From the cell containing the given text, extract its center point as [X, Y] coordinate. 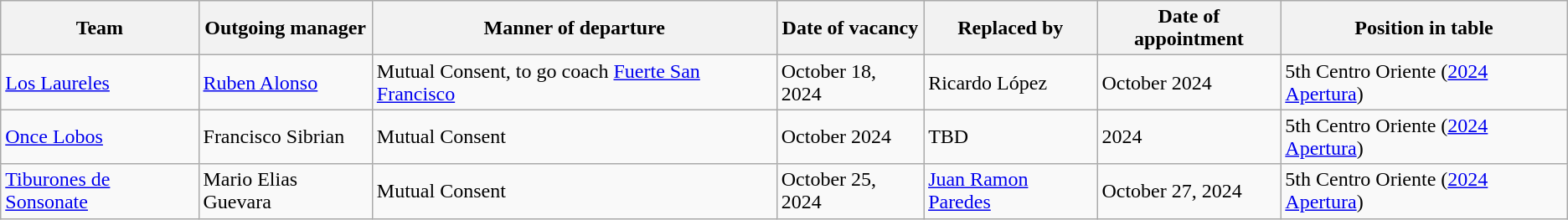
Outgoing manager [285, 28]
Date of vacancy [849, 28]
2024 [1189, 137]
Team [100, 28]
Ricardo López [1010, 82]
October 27, 2024 [1189, 191]
Mutual Consent, to go coach Fuerte San Francisco [575, 82]
Replaced by [1010, 28]
October 25, 2024 [849, 191]
Position in table [1424, 28]
TBD [1010, 137]
Tiburones de Sonsonate [100, 191]
Juan Ramon Paredes [1010, 191]
Francisco Sibrian [285, 137]
Once Lobos [100, 137]
Date of appointment [1189, 28]
Mario Elias Guevara [285, 191]
October 18, 2024 [849, 82]
Ruben Alonso [285, 82]
Manner of departure [575, 28]
Los Laureles [100, 82]
